Find where the given text appears and provide that cell's center as (x, y) coordinate. 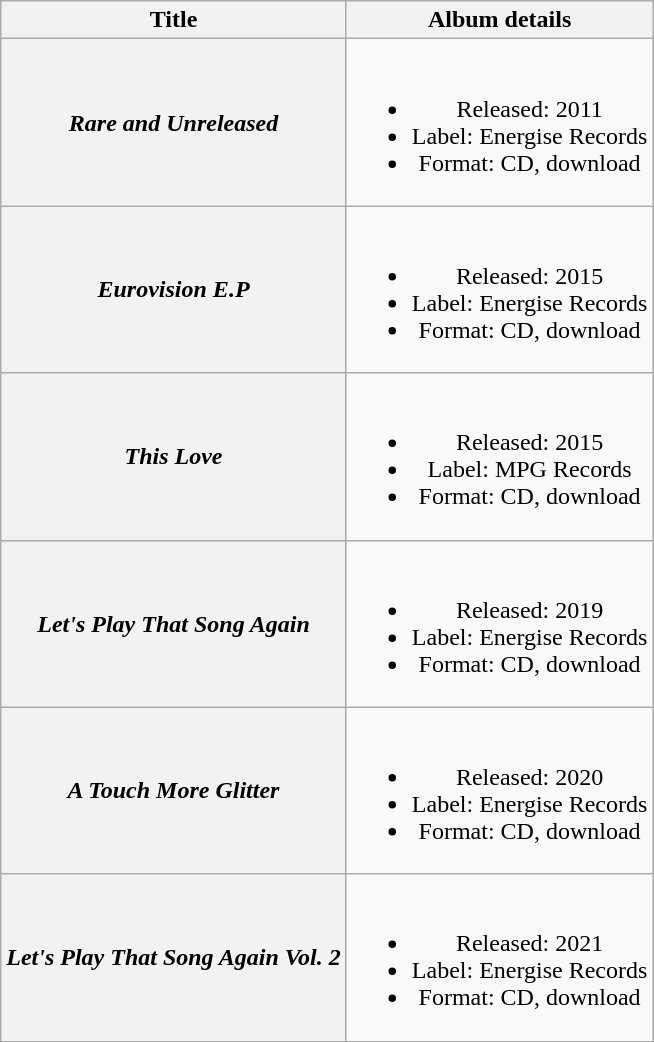
Let's Play That Song Again (174, 624)
A Touch More Glitter (174, 790)
This Love (174, 456)
Let's Play That Song Again Vol. 2 (174, 958)
Rare and Unreleased (174, 122)
Title (174, 20)
Eurovision E.P (174, 290)
Released: 2011Label: Energise RecordsFormat: CD, download (500, 122)
Released: 2015Label: Energise RecordsFormat: CD, download (500, 290)
Released: 2020Label: Energise RecordsFormat: CD, download (500, 790)
Released: 2015Label: MPG RecordsFormat: CD, download (500, 456)
Released: 2019Label: Energise RecordsFormat: CD, download (500, 624)
Album details (500, 20)
Released: 2021Label: Energise RecordsFormat: CD, download (500, 958)
